Return (x, y) of the center of cell containing provided text 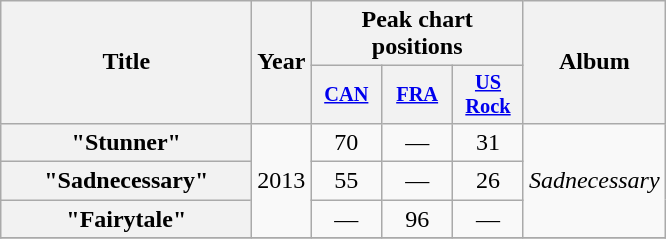
Peak chart positions (418, 34)
Year (282, 62)
USRock (488, 95)
26 (488, 181)
"Fairytale" (126, 219)
55 (346, 181)
Title (126, 62)
CAN (346, 95)
70 (346, 142)
31 (488, 142)
2013 (282, 180)
96 (418, 219)
Album (594, 62)
Sadnecessary (594, 180)
"Stunner" (126, 142)
FRA (418, 95)
"Sadnecessary" (126, 181)
